From the cell containing the given text, extract its center point as [X, Y] coordinate. 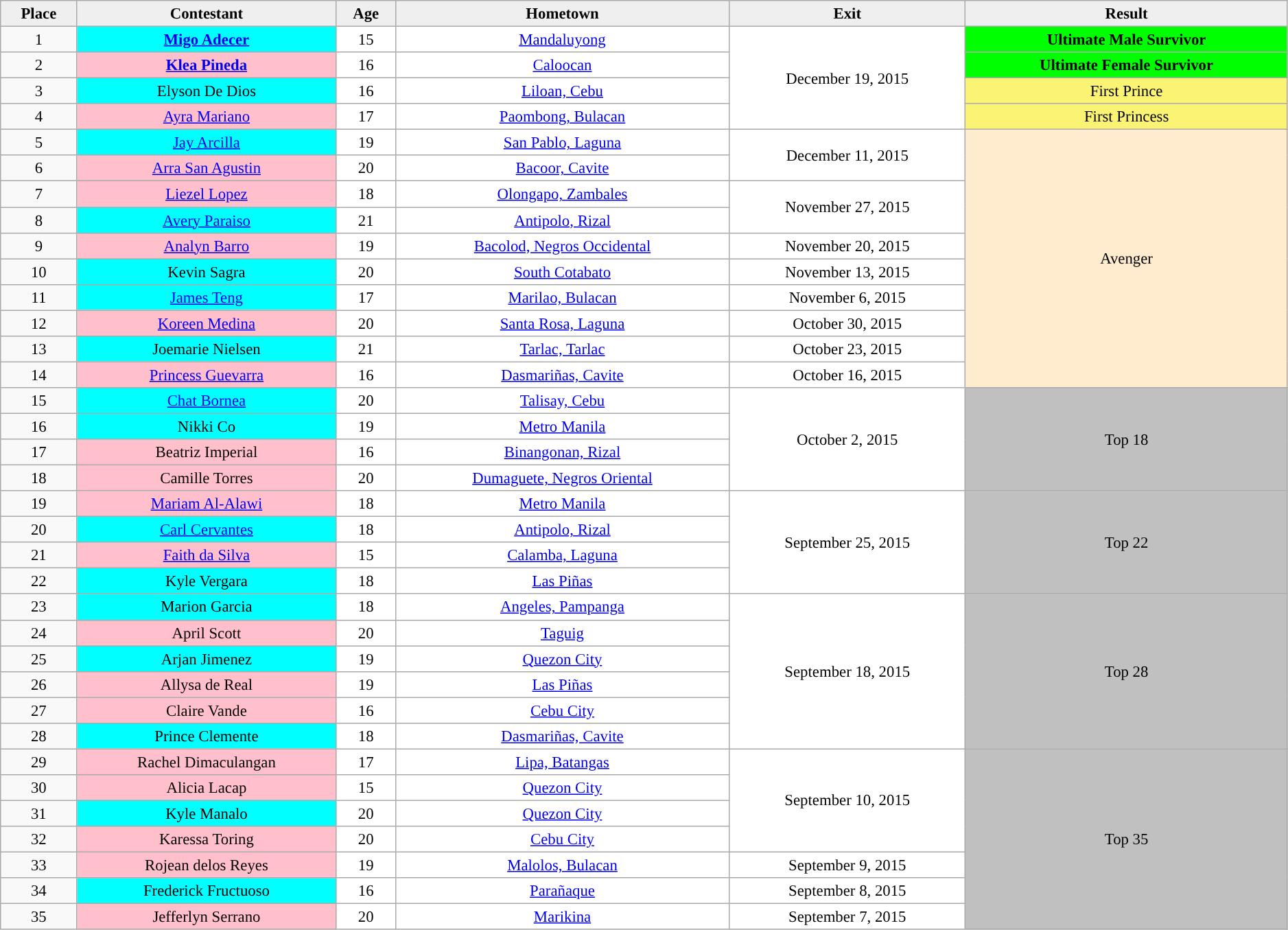
Liloan, Cebu [562, 91]
Marikina [562, 917]
October 16, 2015 [847, 375]
Top 28 [1127, 672]
South Cotabato [562, 272]
34 [38, 891]
October 30, 2015 [847, 323]
Exit [847, 14]
Avery Paraiso [207, 220]
35 [38, 917]
Chat Bornea [207, 401]
Camille Torres [207, 478]
4 [38, 117]
September 7, 2015 [847, 917]
Mariam Al-Alawi [207, 504]
October 2, 2015 [847, 439]
Ultimate Male Survivor [1127, 40]
Jay Arcilla [207, 143]
Santa Rosa, Laguna [562, 323]
Jefferlyn Serrano [207, 917]
Taguig [562, 633]
November 6, 2015 [847, 297]
22 [38, 581]
27 [38, 710]
Rachel Dimaculangan [207, 762]
Claire Vande [207, 710]
23 [38, 607]
Binangonan, Rizal [562, 452]
12 [38, 323]
September 9, 2015 [847, 865]
September 8, 2015 [847, 891]
10 [38, 272]
Liezel Lopez [207, 194]
First Prince [1127, 91]
13 [38, 349]
Marion Garcia [207, 607]
Frederick Fructuoso [207, 891]
December 11, 2015 [847, 155]
31 [38, 813]
November 13, 2015 [847, 272]
Migo Adecer [207, 40]
November 20, 2015 [847, 246]
September 25, 2015 [847, 542]
September 10, 2015 [847, 800]
Karessa Toring [207, 839]
Age [366, 14]
32 [38, 839]
8 [38, 220]
Bacoor, Cavite [562, 168]
Talisay, Cebu [562, 401]
24 [38, 633]
9 [38, 246]
11 [38, 297]
Arra San Agustin [207, 168]
28 [38, 736]
Malolos, Bulacan [562, 865]
Bacolod, Negros Occidental [562, 246]
Top 35 [1127, 839]
Joemarie Nielsen [207, 349]
1 [38, 40]
Mandaluyong [562, 40]
Parañaque [562, 891]
First Princess [1127, 117]
Angeles, Pampanga [562, 607]
Beatriz Imperial [207, 452]
Olongapo, Zambales [562, 194]
Prince Clemente [207, 736]
Rojean delos Reyes [207, 865]
Nikki Co [207, 426]
November 27, 2015 [847, 207]
6 [38, 168]
Koreen Medina [207, 323]
Tarlac, Tarlac [562, 349]
25 [38, 659]
Kevin Sagra [207, 272]
September 18, 2015 [847, 672]
Avenger [1127, 259]
Dumaguete, Negros Oriental [562, 478]
Hometown [562, 14]
14 [38, 375]
Allysa de Real [207, 684]
April Scott [207, 633]
Ultimate Female Survivor [1127, 65]
3 [38, 91]
Faith da Silva [207, 555]
Result [1127, 14]
33 [38, 865]
30 [38, 788]
Ayra Mariano [207, 117]
Kyle Manalo [207, 813]
Elyson De Dios [207, 91]
26 [38, 684]
Top 22 [1127, 542]
29 [38, 762]
Top 18 [1127, 439]
James Teng [207, 297]
Alicia Lacap [207, 788]
Caloocan [562, 65]
Arjan Jimenez [207, 659]
Paombong, Bulacan [562, 117]
Klea Pineda [207, 65]
December 19, 2015 [847, 78]
5 [38, 143]
Carl Cervantes [207, 530]
Place [38, 14]
Princess Guevarra [207, 375]
Contestant [207, 14]
Analyn Barro [207, 246]
Kyle Vergara [207, 581]
San Pablo, Laguna [562, 143]
2 [38, 65]
October 23, 2015 [847, 349]
Marilao, Bulacan [562, 297]
Calamba, Laguna [562, 555]
7 [38, 194]
Lipa, Batangas [562, 762]
